Output the [x, y] coordinate of the center of the cell containing the given text.  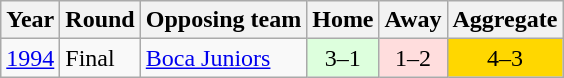
1994 [30, 58]
Year [30, 20]
4–3 [505, 58]
Final [100, 58]
Boca Juniors [223, 58]
Round [100, 20]
Opposing team [223, 20]
Away [413, 20]
1–2 [413, 58]
Home [343, 20]
Aggregate [505, 20]
3–1 [343, 58]
